Detect which cell encompasses the target text, then output its [x, y] center coordinate. 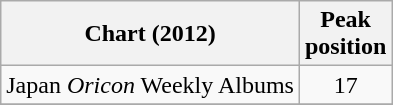
Peakposition [345, 34]
Japan Oricon Weekly Albums [150, 85]
17 [345, 85]
Chart (2012) [150, 34]
